Output the [X, Y] coordinate of the center of the cell containing the given text.  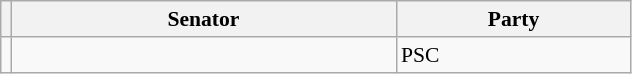
Party [514, 19]
Senator [204, 19]
PSC [514, 55]
